Output the (X, Y) coordinate of the center of the cell containing the given text.  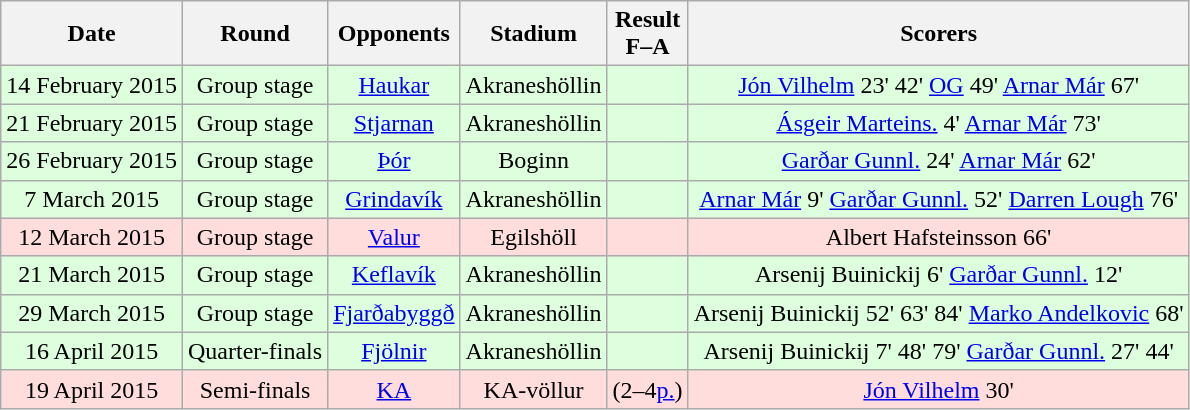
16 April 2015 (92, 351)
7 March 2015 (92, 199)
Scorers (938, 34)
12 March 2015 (92, 237)
(2–4p.) (648, 389)
Arsenij Buinickij 7' 48' 79' Garðar Gunnl. 27' 44' (938, 351)
Haukar (394, 85)
Round (254, 34)
Valur (394, 237)
Stjarnan (394, 123)
21 February 2015 (92, 123)
Þór (394, 161)
KA (394, 389)
Grindavík (394, 199)
21 March 2015 (92, 275)
Fjarðabyggð (394, 313)
26 February 2015 (92, 161)
14 February 2015 (92, 85)
Garðar Gunnl. 24' Arnar Már 62' (938, 161)
29 March 2015 (92, 313)
Fjölnir (394, 351)
Albert Hafsteinsson 66' (938, 237)
Jón Vilhelm 23' 42' OG 49' Arnar Már 67' (938, 85)
Jón Vilhelm 30' (938, 389)
19 April 2015 (92, 389)
Arsenij Buinickij 52' 63' 84' Marko Andelkovic 68' (938, 313)
Arnar Már 9' Garðar Gunnl. 52' Darren Lough 76' (938, 199)
Arsenij Buinickij 6' Garðar Gunnl. 12' (938, 275)
Quarter-finals (254, 351)
Date (92, 34)
Keflavík (394, 275)
Egilshöll (534, 237)
ResultF–A (648, 34)
Opponents (394, 34)
Stadium (534, 34)
Semi-finals (254, 389)
Boginn (534, 161)
Ásgeir Marteins. 4' Arnar Már 73' (938, 123)
KA-völlur (534, 389)
